Scan for the cell matching the given text and deliver its [x, y] coordinate at center. 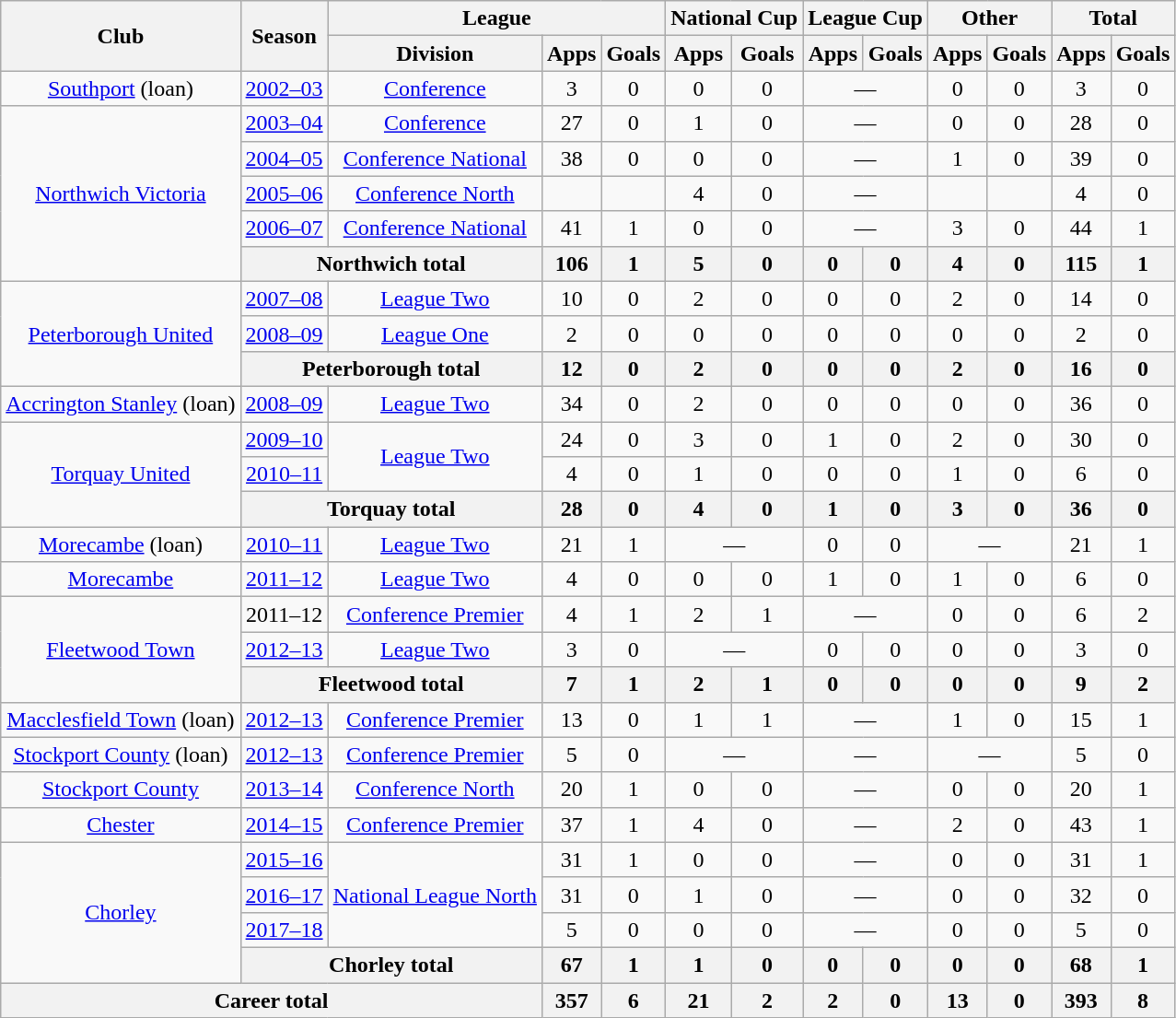
Career total [272, 1000]
2007–08 [284, 298]
Torquay total [390, 509]
Fleetwood Town [121, 649]
27 [571, 123]
393 [1081, 1000]
2017–18 [284, 930]
Other [989, 18]
2014–15 [284, 825]
2005–06 [284, 193]
15 [1081, 720]
Northwich Victoria [121, 193]
357 [571, 1000]
2009–10 [284, 439]
Accrington Stanley (loan) [121, 404]
Chorley total [390, 965]
Chester [121, 825]
Northwich total [390, 263]
Stockport County (loan) [121, 755]
Torquay United [121, 474]
9 [1081, 685]
68 [1081, 965]
2016–17 [284, 895]
Peterborough United [121, 333]
Chorley [121, 912]
Division [435, 53]
34 [571, 404]
League One [435, 333]
16 [1081, 369]
37 [571, 825]
2003–04 [284, 123]
League [496, 18]
Season [284, 36]
10 [571, 298]
Club [121, 36]
115 [1081, 263]
Southport (loan) [121, 88]
30 [1081, 439]
32 [1081, 895]
Peterborough total [390, 369]
Morecambe [121, 579]
2006–07 [284, 228]
38 [571, 158]
24 [571, 439]
Stockport County [121, 790]
2004–05 [284, 158]
Macclesfield Town (loan) [121, 720]
8 [1143, 1000]
12 [571, 369]
41 [571, 228]
39 [1081, 158]
2013–14 [284, 790]
14 [1081, 298]
43 [1081, 825]
2002–03 [284, 88]
League Cup [866, 18]
Fleetwood total [390, 685]
67 [571, 965]
National League North [435, 895]
2015–16 [284, 860]
Morecambe (loan) [121, 544]
Total [1113, 18]
44 [1081, 228]
7 [571, 685]
National Cup [735, 18]
106 [571, 263]
